Provide the [x, y] coordinate of the cell's center where the given text is located.  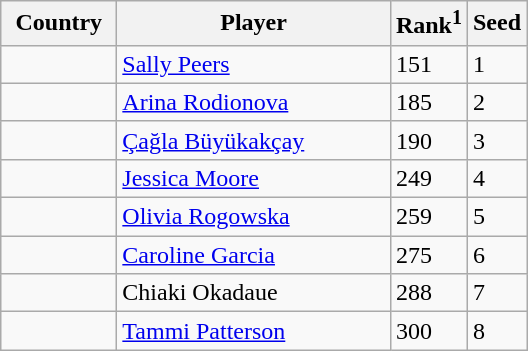
Rank1 [428, 24]
300 [428, 331]
6 [496, 255]
8 [496, 331]
Player [254, 24]
Sally Peers [254, 64]
249 [428, 178]
259 [428, 217]
Çağla Büyükakçay [254, 140]
Caroline Garcia [254, 255]
2 [496, 102]
185 [428, 102]
Chiaki Okadaue [254, 293]
Arina Rodionova [254, 102]
Olivia Rogowska [254, 217]
1 [496, 64]
4 [496, 178]
288 [428, 293]
Tammi Patterson [254, 331]
151 [428, 64]
7 [496, 293]
275 [428, 255]
Seed [496, 24]
Country [59, 24]
3 [496, 140]
Jessica Moore [254, 178]
5 [496, 217]
190 [428, 140]
